Detect which cell encompasses the target text, then output its [X, Y] center coordinate. 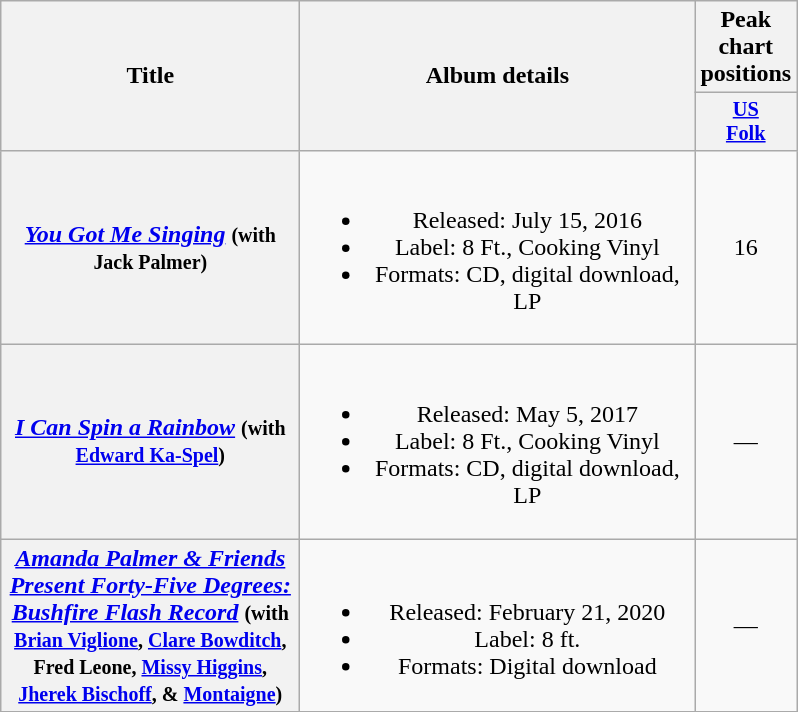
Title [150, 76]
USFolk [746, 122]
Peak chart positions [746, 47]
I Can Spin a Rainbow (with Edward Ka-Spel) [150, 442]
16 [746, 247]
Album details [498, 76]
Released: July 15, 2016Label: 8 Ft., Cooking VinylFormats: CD, digital download, LP [498, 247]
Released: May 5, 2017Label: 8 Ft., Cooking VinylFormats: CD, digital download, LP [498, 442]
Released: February 21, 2020Label: 8 ft.Formats: Digital download [498, 626]
You Got Me Singing (with Jack Palmer) [150, 247]
